Extract the (X, Y) coordinate from the center of the cell holding the provided text.  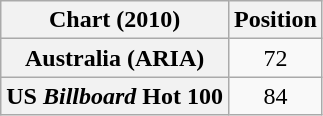
72 (276, 58)
Position (276, 20)
Australia (ARIA) (115, 58)
US Billboard Hot 100 (115, 96)
84 (276, 96)
Chart (2010) (115, 20)
